Return [X, Y] of the center of cell containing provided text 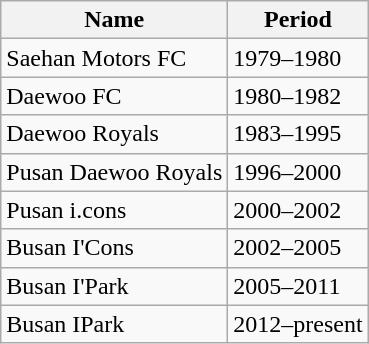
1980–1982 [298, 96]
2002–2005 [298, 248]
1979–1980 [298, 58]
1983–1995 [298, 134]
2012–present [298, 324]
Daewoo FC [114, 96]
Pusan Daewoo Royals [114, 172]
Saehan Motors FC [114, 58]
Period [298, 20]
2000–2002 [298, 210]
Daewoo Royals [114, 134]
Pusan i.cons [114, 210]
Busan I'Park [114, 286]
1996–2000 [298, 172]
Busan IPark [114, 324]
Busan I'Cons [114, 248]
Name [114, 20]
2005–2011 [298, 286]
